Capture the cell that displays the provided text and extract its (X, Y) central coordinate. 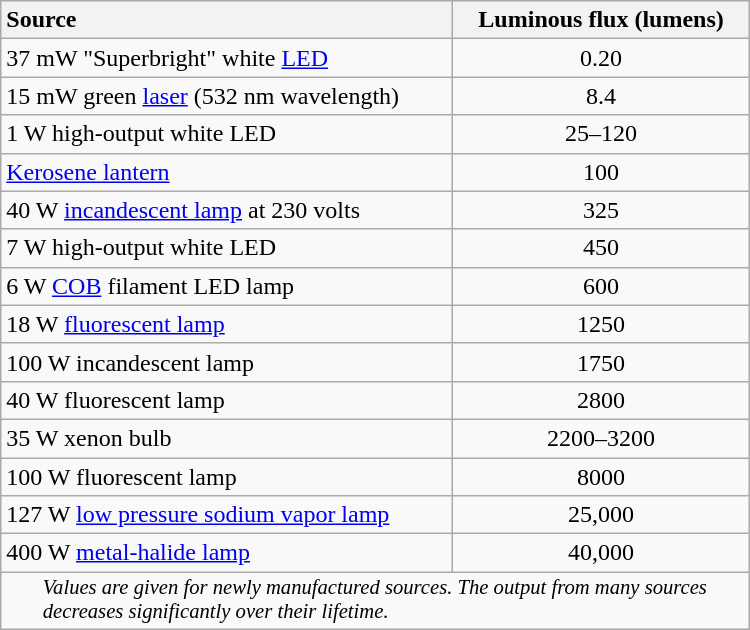
37 mW "Superbright" white LED (227, 58)
127 W low pressure sodium vapor lamp (227, 515)
100 (601, 172)
8.4 (601, 96)
1250 (601, 324)
325 (601, 210)
2800 (601, 400)
Luminous flux (lumens) (601, 20)
2200–3200 (601, 438)
15 mW green laser (532 nm wavelength) (227, 96)
8000 (601, 477)
6 W COB filament LED lamp (227, 286)
40 W incandescent lamp at 230 volts (227, 210)
18 W fluorescent lamp (227, 324)
Kerosene lantern (227, 172)
1750 (601, 362)
1 W high-output white LED (227, 134)
7 W high-output white LED (227, 248)
40,000 (601, 553)
600 (601, 286)
400 W metal-halide lamp (227, 553)
25,000 (601, 515)
Values are given for newly manufactured sources. The output from many sources decreases significantly over their lifetime. (375, 601)
25–120 (601, 134)
100 W incandescent lamp (227, 362)
35 W xenon bulb (227, 438)
450 (601, 248)
40 W fluorescent lamp (227, 400)
100 W fluorescent lamp (227, 477)
0.20 (601, 58)
Source (227, 20)
